For the text-containing cell, return its midpoint in [x, y] coordinate format. 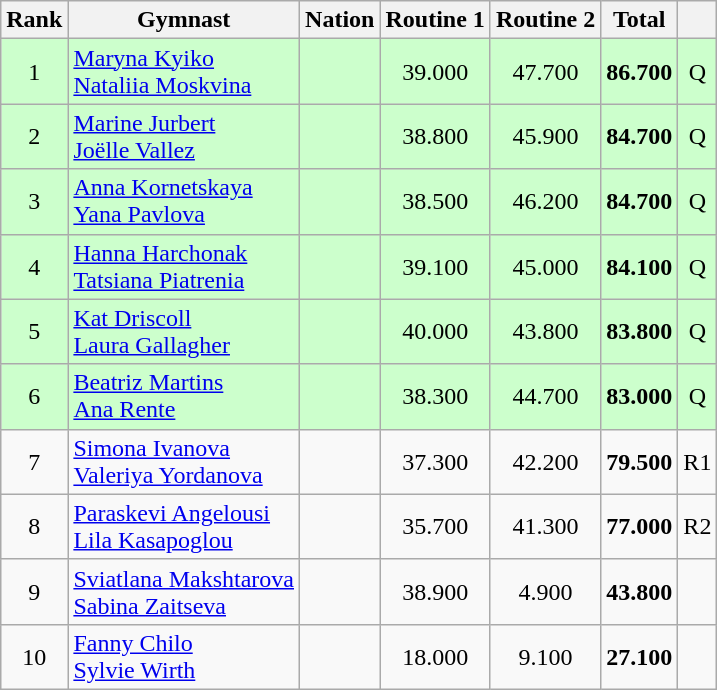
R1 [698, 462]
1 [34, 72]
Nation [340, 20]
86.700 [640, 72]
3 [34, 202]
Fanny ChiloSylvie Wirth [184, 656]
R2 [698, 526]
10 [34, 656]
41.300 [545, 526]
2 [34, 136]
27.100 [640, 656]
38.800 [435, 136]
38.500 [435, 202]
83.800 [640, 332]
Anna KornetskayaYana Pavlova [184, 202]
9 [34, 592]
Rank [34, 20]
39.000 [435, 72]
38.900 [435, 592]
Maryna KyikoNataliia Moskvina [184, 72]
5 [34, 332]
40.000 [435, 332]
4.900 [545, 592]
9.100 [545, 656]
79.500 [640, 462]
Paraskevi AngelousiLila Kasapoglou [184, 526]
7 [34, 462]
45.900 [545, 136]
38.300 [435, 396]
Simona IvanovaValeriya Yordanova [184, 462]
77.000 [640, 526]
46.200 [545, 202]
Beatriz MartinsAna Rente [184, 396]
47.700 [545, 72]
84.100 [640, 266]
Marine JurbertJoëlle Vallez [184, 136]
Routine 1 [435, 20]
83.000 [640, 396]
Gymnast [184, 20]
Sviatlana MakshtarovaSabina Zaitseva [184, 592]
Kat DriscollLaura Gallagher [184, 332]
18.000 [435, 656]
37.300 [435, 462]
42.200 [545, 462]
6 [34, 396]
39.100 [435, 266]
Routine 2 [545, 20]
45.000 [545, 266]
44.700 [545, 396]
4 [34, 266]
35.700 [435, 526]
Hanna HarchonakTatsiana Piatrenia [184, 266]
8 [34, 526]
Total [640, 20]
